Pinpoint the cell where the given text exists, returning its [x, y] midpoint coordinate. 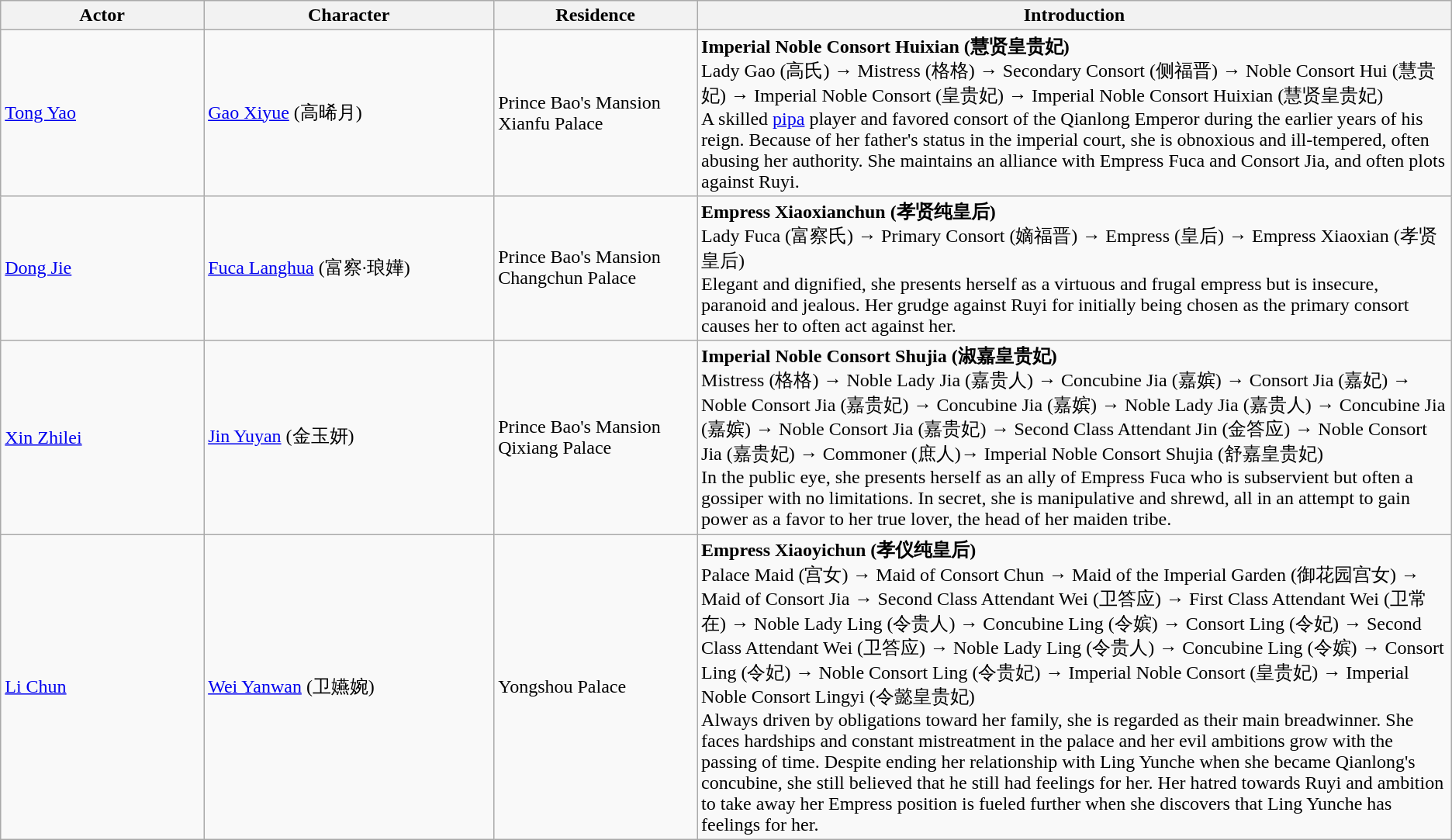
Wei Yanwan (卫嬿婉) [349, 686]
Character [349, 16]
Yongshou Palace [596, 686]
Actor [102, 16]
Introduction [1075, 16]
Tong Yao [102, 113]
Prince Bao's MansionChangchun Palace [596, 268]
Li Chun [102, 686]
Residence [596, 16]
Prince Bao's MansionXianfu Palace [596, 113]
Gao Xiyue (高晞月) [349, 113]
Dong Jie [102, 268]
Xin Zhilei [102, 437]
Prince Bao's MansionQixiang Palace [596, 437]
Jin Yuyan (金玉妍) [349, 437]
Fuca Langhua (富察·琅嬅) [349, 268]
